Capture the cell that displays the provided text and extract its (x, y) central coordinate. 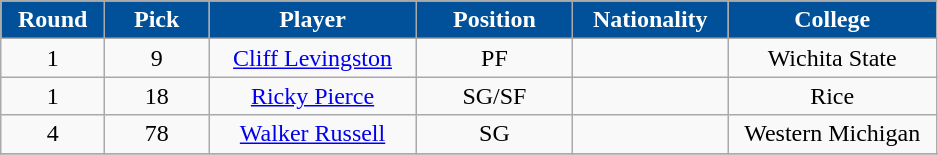
Nationality (650, 20)
Cliff Levingston (313, 58)
Walker Russell (313, 134)
Round (53, 20)
Wichita State (832, 58)
78 (157, 134)
SG/SF (494, 96)
College (832, 20)
SG (494, 134)
PF (494, 58)
18 (157, 96)
Pick (157, 20)
9 (157, 58)
Position (494, 20)
Rice (832, 96)
Ricky Pierce (313, 96)
Western Michigan (832, 134)
4 (53, 134)
Player (313, 20)
